Capture the cell that displays the provided text and extract its [x, y] central coordinate. 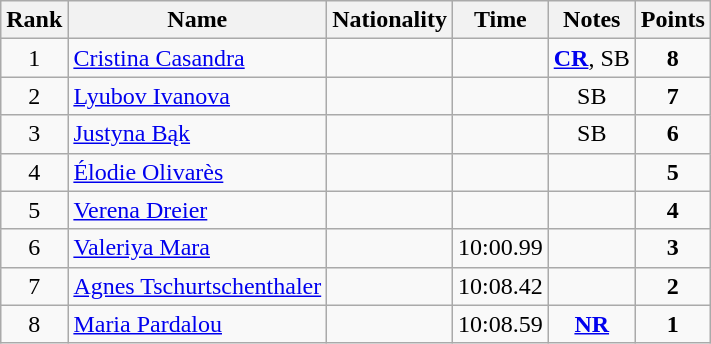
Nationality [390, 20]
10:00.99 [500, 248]
Verena Dreier [198, 210]
Cristina Casandra [198, 58]
Name [198, 20]
Valeriya Mara [198, 248]
Justyna Bąk [198, 134]
Time [500, 20]
Agnes Tschurtschenthaler [198, 286]
NR [592, 324]
10:08.59 [500, 324]
Lyubov Ivanova [198, 96]
Points [672, 20]
Maria Pardalou [198, 324]
Notes [592, 20]
Rank [34, 20]
CR, SB [592, 58]
Élodie Olivarès [198, 172]
10:08.42 [500, 286]
